Extract the (x, y) coordinate from the center of the cell holding the provided text.  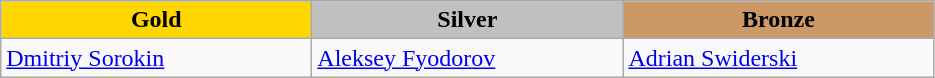
Bronze (778, 20)
Dmitriy Sorokin (156, 58)
Adrian Swiderski (778, 58)
Aleksey Fyodorov (468, 58)
Silver (468, 20)
Gold (156, 20)
